Determine the (X, Y) coordinate at the center of the cell enclosing the given text.  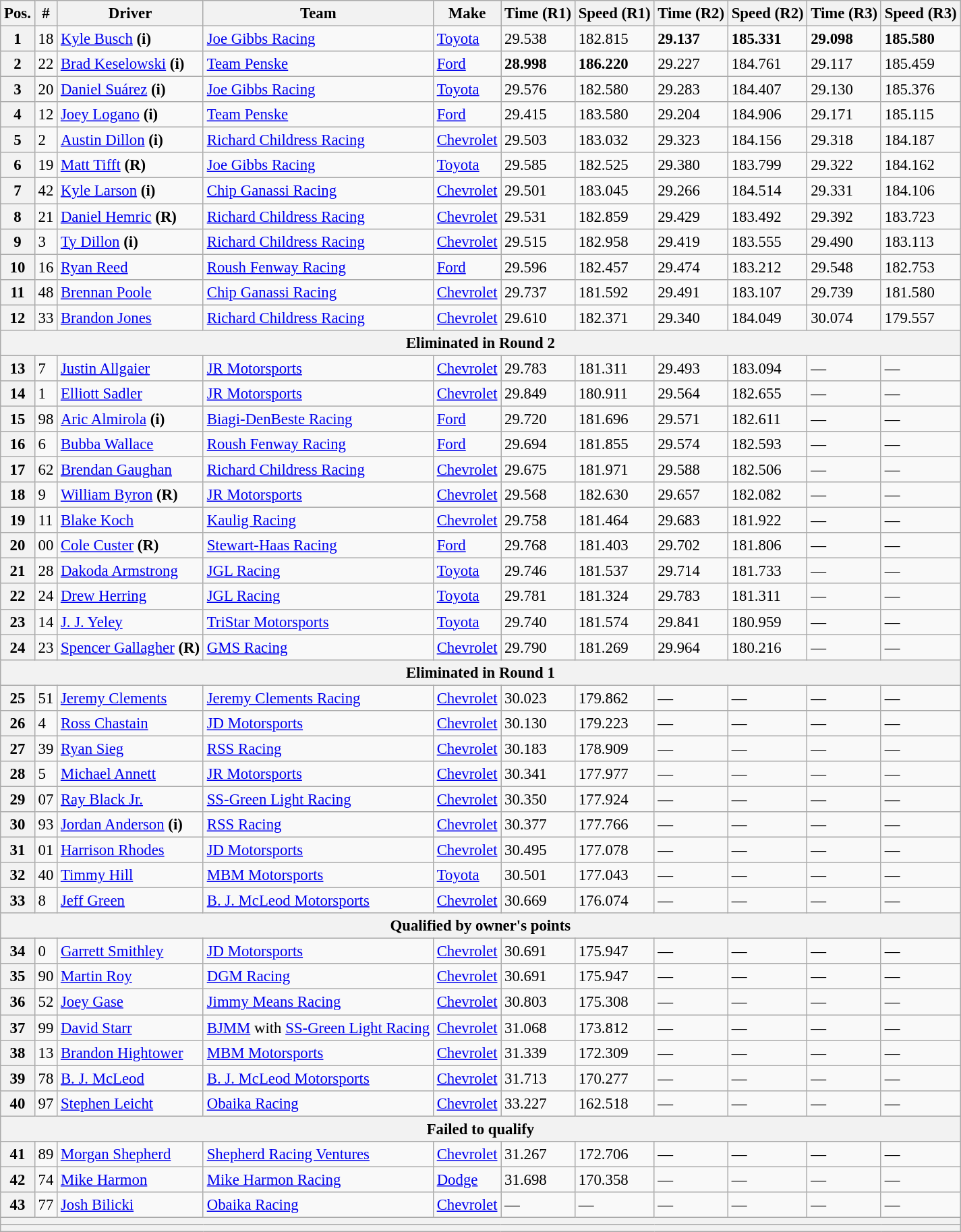
29.419 (691, 241)
29.490 (844, 241)
Aric Almirola (i) (131, 419)
Stewart-Haas Racing (318, 546)
Kyle Busch (i) (131, 39)
Time (R1) (538, 13)
Bubba Wallace (131, 444)
30.074 (844, 318)
29.501 (538, 191)
30.023 (538, 698)
31 (18, 850)
184.514 (767, 191)
183.107 (767, 292)
30.183 (538, 749)
29.588 (691, 470)
Brandon Hightower (131, 1053)
25 (18, 698)
Make (467, 13)
30.669 (538, 901)
31.698 (538, 1179)
181.922 (767, 521)
34 (18, 951)
184.906 (767, 115)
177.977 (614, 774)
Jordan Anderson (i) (131, 825)
Eliminated in Round 1 (480, 672)
172.309 (614, 1053)
177.766 (614, 825)
Timmy Hill (131, 875)
Brandon Jones (131, 318)
Qualified by owner's points (480, 926)
29.568 (538, 495)
172.706 (614, 1154)
184.407 (767, 90)
29.574 (691, 444)
29.675 (538, 470)
Brendan Gaughan (131, 470)
31.339 (538, 1053)
00 (46, 546)
170.358 (614, 1179)
99 (46, 1028)
29.571 (691, 419)
182.753 (921, 267)
Kaulig Racing (318, 521)
29.768 (538, 546)
29.340 (691, 318)
30.495 (538, 850)
Joey Gase (131, 1002)
Ross Chastain (131, 724)
29.171 (844, 115)
29.493 (691, 368)
29.380 (691, 165)
28.998 (538, 64)
183.045 (614, 191)
GMS Racing (318, 647)
43 (18, 1205)
177.078 (614, 850)
29.474 (691, 267)
29.964 (691, 647)
93 (46, 825)
29.204 (691, 115)
183.799 (767, 165)
74 (46, 1179)
27 (18, 749)
29.227 (691, 64)
Dakoda Armstrong (131, 571)
BJMM with SS-Green Light Racing (318, 1028)
183.094 (767, 368)
Eliminated in Round 2 (480, 343)
Driver (131, 13)
182.958 (614, 241)
177.924 (614, 799)
185.331 (767, 39)
29.137 (691, 39)
Harrison Rhodes (131, 850)
31.267 (538, 1154)
175.308 (614, 1002)
29.576 (538, 90)
184.761 (767, 64)
179.862 (614, 698)
30.350 (538, 799)
182.611 (767, 419)
29.596 (538, 267)
179.223 (614, 724)
180.216 (767, 647)
180.959 (767, 622)
30.341 (538, 774)
31.713 (538, 1078)
Jeremy Clements Racing (318, 698)
184.106 (921, 191)
182.580 (614, 90)
29.117 (844, 64)
29.322 (844, 165)
183.212 (767, 267)
182.457 (614, 267)
162.518 (614, 1103)
185.459 (921, 64)
26 (18, 724)
183.580 (614, 115)
29.098 (844, 39)
Jeff Green (131, 901)
183.032 (614, 140)
29.515 (538, 241)
William Byron (R) (131, 495)
184.187 (921, 140)
29.130 (844, 90)
33.227 (538, 1103)
29 (18, 799)
62 (46, 470)
181.733 (767, 571)
Speed (R3) (921, 13)
Speed (R2) (767, 13)
181.403 (614, 546)
77 (46, 1205)
183.492 (767, 216)
181.855 (614, 444)
10 (18, 267)
185.115 (921, 115)
29.694 (538, 444)
Dodge (467, 1179)
Biagi-DenBeste Racing (318, 419)
181.806 (767, 546)
181.537 (614, 571)
173.812 (614, 1028)
38 (18, 1053)
29.283 (691, 90)
Brad Keselowski (i) (131, 64)
Drew Herring (131, 597)
Ray Black Jr. (131, 799)
29.610 (538, 318)
181.464 (614, 521)
29.503 (538, 140)
29.739 (844, 292)
29.318 (844, 140)
29.564 (691, 394)
Cole Custer (R) (131, 546)
17 (18, 470)
183.723 (921, 216)
182.655 (767, 394)
30.377 (538, 825)
182.630 (614, 495)
29.392 (844, 216)
51 (46, 698)
181.269 (614, 647)
Ryan Sieg (131, 749)
Garrett Smithley (131, 951)
181.971 (614, 470)
35 (18, 977)
Joey Logano (i) (131, 115)
30.501 (538, 875)
Morgan Shepherd (131, 1154)
184.049 (767, 318)
Ryan Reed (131, 267)
37 (18, 1028)
Blake Koch (131, 521)
Matt Tifft (R) (131, 165)
182.082 (767, 495)
36 (18, 1002)
29.331 (844, 191)
52 (46, 1002)
41 (18, 1154)
Failed to qualify (480, 1129)
29.758 (538, 521)
182.525 (614, 165)
178.909 (614, 749)
29.491 (691, 292)
Josh Bilicki (131, 1205)
29.790 (538, 647)
Speed (R1) (614, 13)
Jimmy Means Racing (318, 1002)
182.859 (614, 216)
31.068 (538, 1028)
29.585 (538, 165)
TriStar Motorsports (318, 622)
Spencer Gallagher (R) (131, 647)
29.714 (691, 571)
182.815 (614, 39)
90 (46, 977)
Stephen Leicht (131, 1103)
Time (R2) (691, 13)
180.911 (614, 394)
07 (46, 799)
Austin Dillon (i) (131, 140)
89 (46, 1154)
78 (46, 1078)
Justin Allgaier (131, 368)
0 (46, 951)
185.376 (921, 90)
97 (46, 1103)
Elliott Sadler (131, 394)
29.841 (691, 622)
Time (R3) (844, 13)
Kyle Larson (i) (131, 191)
SS-Green Light Racing (318, 799)
29.415 (538, 115)
176.074 (614, 901)
Mike Harmon Racing (318, 1179)
170.277 (614, 1078)
181.580 (921, 292)
15 (18, 419)
182.593 (767, 444)
32 (18, 875)
29.781 (538, 597)
181.324 (614, 597)
48 (46, 292)
29.737 (538, 292)
Jeremy Clements (131, 698)
30.803 (538, 1002)
Brennan Poole (131, 292)
DGM Racing (318, 977)
Team (318, 13)
29.849 (538, 394)
Daniel Hemric (R) (131, 216)
179.557 (921, 318)
29.323 (691, 140)
29.538 (538, 39)
181.696 (614, 419)
B. J. McLeod (131, 1078)
Mike Harmon (131, 1179)
186.220 (614, 64)
Michael Annett (131, 774)
185.580 (921, 39)
Daniel Suárez (i) (131, 90)
Ty Dillon (i) (131, 241)
98 (46, 419)
29.746 (538, 571)
29.720 (538, 419)
30.130 (538, 724)
184.162 (921, 165)
29.266 (691, 191)
David Starr (131, 1028)
Martin Roy (131, 977)
29.548 (844, 267)
182.371 (614, 318)
29.657 (691, 495)
29.429 (691, 216)
Pos. (18, 13)
182.506 (767, 470)
Shepherd Racing Ventures (318, 1154)
29.683 (691, 521)
181.592 (614, 292)
01 (46, 850)
J. J. Yeley (131, 622)
183.555 (767, 241)
29.740 (538, 622)
177.043 (614, 875)
181.574 (614, 622)
30 (18, 825)
29.702 (691, 546)
183.113 (921, 241)
184.156 (767, 140)
# (46, 13)
29.531 (538, 216)
